Return the (X, Y) coordinate for the center point of the cell that contains the specified text.  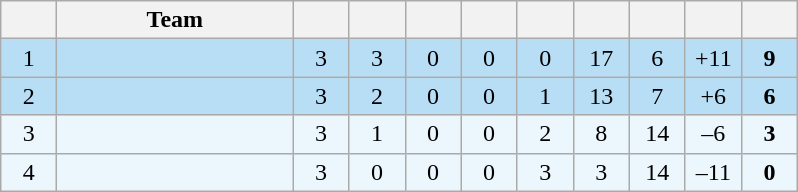
17 (601, 58)
+6 (713, 96)
9 (769, 58)
+11 (713, 58)
8 (601, 134)
Team (175, 20)
–11 (713, 172)
–6 (713, 134)
13 (601, 96)
4 (29, 172)
7 (657, 96)
